Scan for the cell matching the given text and deliver its [x, y] coordinate at center. 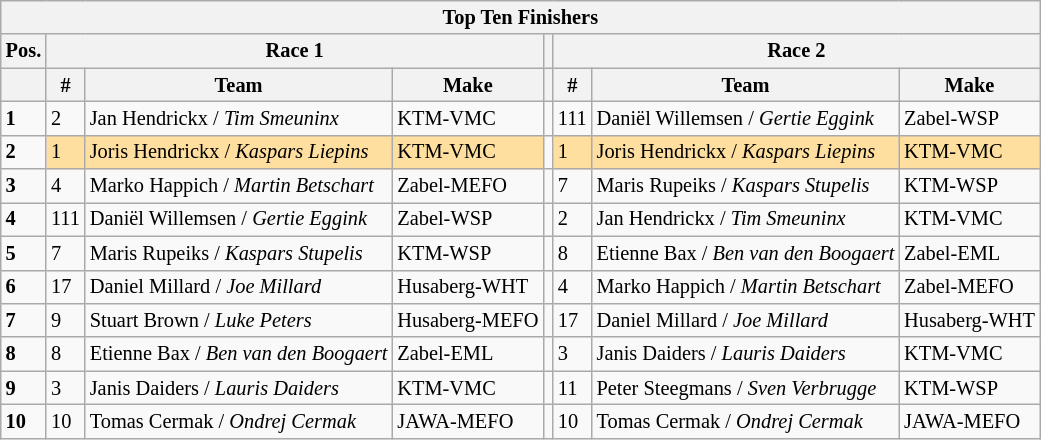
Husaberg-MEFO [468, 320]
Race 1 [294, 51]
Top Ten Finishers [520, 17]
Race 2 [796, 51]
6 [24, 287]
Stuart Brown / Luke Peters [239, 320]
5 [24, 253]
Pos. [24, 51]
Peter Steegmans / Sven Verbrugge [746, 388]
11 [572, 388]
